For the text-containing cell, return its midpoint in (x, y) coordinate format. 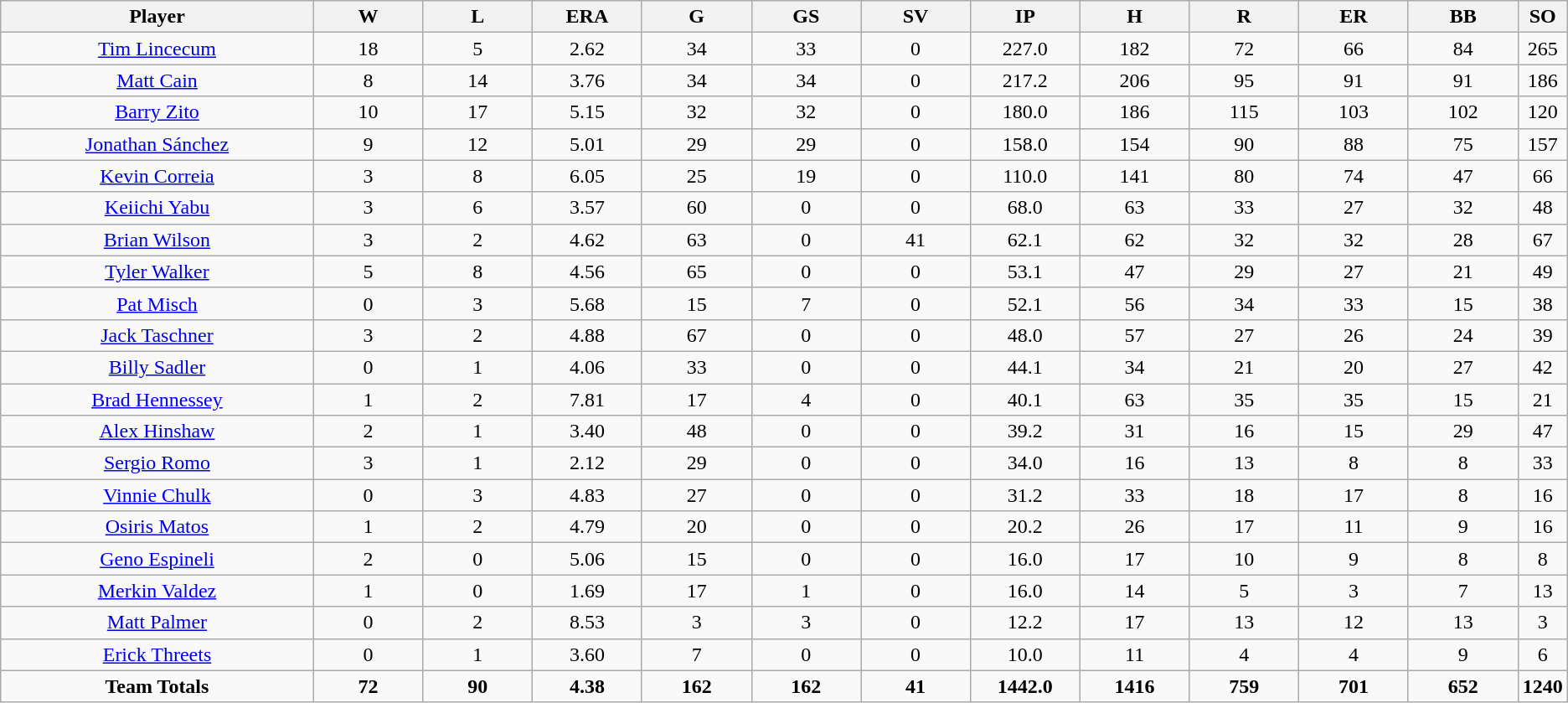
ERA (588, 17)
75 (1462, 144)
1240 (1543, 686)
5.01 (588, 144)
Vinnie Chulk (157, 495)
62 (1134, 240)
8.53 (588, 623)
102 (1462, 112)
10.0 (1025, 654)
227.0 (1025, 49)
759 (1245, 686)
Pat Misch (157, 303)
652 (1462, 686)
BB (1462, 17)
5.68 (588, 303)
6.05 (588, 176)
48.0 (1025, 335)
4.38 (588, 686)
31.2 (1025, 495)
R (1245, 17)
44.1 (1025, 367)
95 (1245, 80)
60 (697, 208)
12.2 (1025, 623)
65 (697, 271)
Brian Wilson (157, 240)
5.15 (588, 112)
39.2 (1025, 432)
L (477, 17)
180.0 (1025, 112)
Billy Sadler (157, 367)
57 (1134, 335)
IP (1025, 17)
4.06 (588, 367)
1.69 (588, 591)
5.06 (588, 559)
110.0 (1025, 176)
W (369, 17)
Jonathan Sánchez (157, 144)
157 (1543, 144)
Kevin Correia (157, 176)
49 (1543, 271)
182 (1134, 49)
701 (1354, 686)
Sergio Romo (157, 463)
3.76 (588, 80)
Tyler Walker (157, 271)
84 (1462, 49)
Player (157, 17)
28 (1462, 240)
154 (1134, 144)
158.0 (1025, 144)
34.0 (1025, 463)
H (1134, 17)
4.88 (588, 335)
217.2 (1025, 80)
62.1 (1025, 240)
Tim Lincecum (157, 49)
103 (1354, 112)
Osiris Matos (157, 527)
SV (916, 17)
20.2 (1025, 527)
2.62 (588, 49)
4.83 (588, 495)
Matt Palmer (157, 623)
265 (1543, 49)
4.56 (588, 271)
38 (1543, 303)
206 (1134, 80)
53.1 (1025, 271)
19 (806, 176)
3.60 (588, 654)
52.1 (1025, 303)
Alex Hinshaw (157, 432)
Geno Espineli (157, 559)
1416 (1134, 686)
1442.0 (1025, 686)
31 (1134, 432)
74 (1354, 176)
7.81 (588, 400)
3.40 (588, 432)
Erick Threets (157, 654)
Jack Taschner (157, 335)
SO (1543, 17)
4.62 (588, 240)
56 (1134, 303)
42 (1543, 367)
Barry Zito (157, 112)
G (697, 17)
Merkin Valdez (157, 591)
24 (1462, 335)
25 (697, 176)
68.0 (1025, 208)
40.1 (1025, 400)
3.57 (588, 208)
Brad Hennessey (157, 400)
120 (1543, 112)
39 (1543, 335)
Team Totals (157, 686)
Matt Cain (157, 80)
141 (1134, 176)
GS (806, 17)
115 (1245, 112)
Keiichi Yabu (157, 208)
88 (1354, 144)
ER (1354, 17)
2.12 (588, 463)
4.79 (588, 527)
80 (1245, 176)
